Locate the cell with the specified text and output its (x, y) center coordinate. 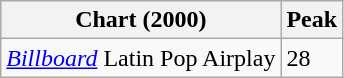
Billboard Latin Pop Airplay (141, 58)
28 (312, 58)
Peak (312, 20)
Chart (2000) (141, 20)
